Find where the given text appears and provide that cell's center as (x, y) coordinate. 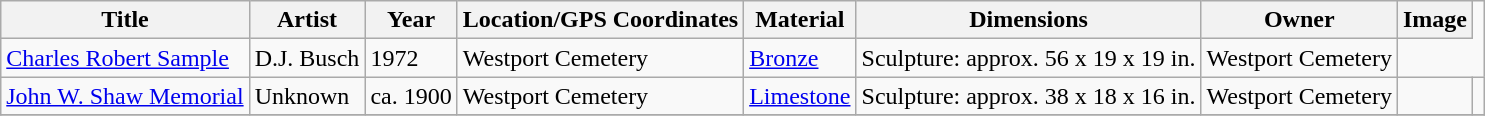
1972 (411, 58)
Location/GPS Coordinates (600, 20)
Material (800, 20)
Sculpture: approx. 38 x 18 x 16 in. (1028, 96)
Charles Robert Sample (125, 58)
Year (411, 20)
ca. 1900 (411, 96)
Dimensions (1028, 20)
Owner (1299, 20)
Sculpture: approx. 56 x 19 x 19 in. (1028, 58)
Limestone (800, 96)
John W. Shaw Memorial (125, 96)
Unknown (307, 96)
Title (125, 20)
Artist (307, 20)
Bronze (800, 58)
D.J. Busch (307, 58)
Image (1434, 20)
